Scan for the cell matching the given text and deliver its (x, y) coordinate at center. 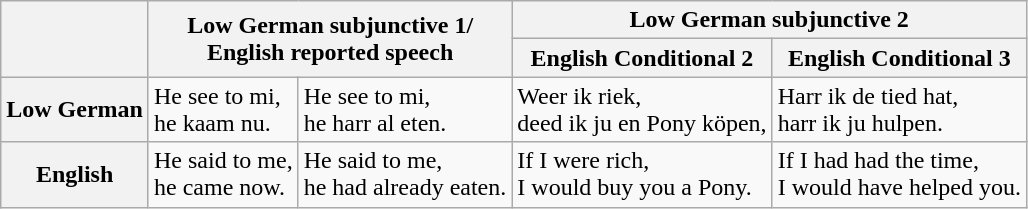
He see to mi,he kaam nu. (223, 110)
He said to me,he came now. (223, 174)
He see to mi,he harr al eten. (405, 110)
English (75, 174)
Low German (75, 110)
English Conditional 2 (642, 58)
He said to me,he had already eaten. (405, 174)
Harr ik de tied hat,harr ik ju hulpen. (899, 110)
If I were rich,I would buy you a Pony. (642, 174)
Weer ik riek,deed ik ju en Pony köpen, (642, 110)
Low German subjunctive 2 (770, 20)
Low German subjunctive 1/English reported speech (330, 39)
If I had had the time,I would have helped you. (899, 174)
English Conditional 3 (899, 58)
